Capture the cell that displays the provided text and extract its [X, Y] central coordinate. 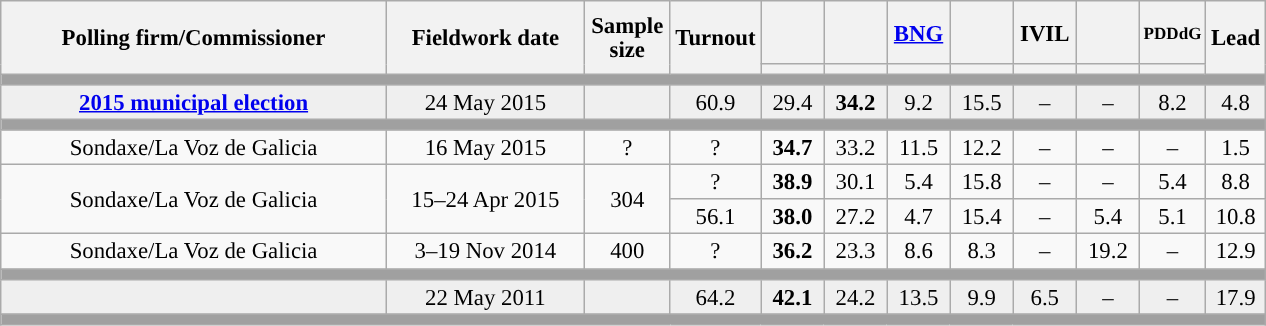
42.1 [792, 296]
17.9 [1236, 296]
3–19 Nov 2014 [485, 252]
15.8 [982, 182]
29.4 [792, 102]
23.3 [856, 252]
19.2 [1108, 252]
5.1 [1172, 218]
8.8 [1236, 182]
60.9 [716, 102]
15.4 [982, 218]
12.2 [982, 148]
10.8 [1236, 218]
38.9 [792, 182]
13.5 [918, 296]
Turnout [716, 38]
Sample size [627, 38]
22 May 2011 [485, 296]
27.2 [856, 218]
24.2 [856, 296]
400 [627, 252]
38.0 [792, 218]
36.2 [792, 252]
1.5 [1236, 148]
24 May 2015 [485, 102]
8.2 [1172, 102]
Fieldwork date [485, 38]
9.9 [982, 296]
15.5 [982, 102]
34.7 [792, 148]
9.2 [918, 102]
11.5 [918, 148]
PDDdG [1172, 32]
33.2 [856, 148]
6.5 [1044, 296]
2015 municipal election [194, 102]
8.6 [918, 252]
34.2 [856, 102]
30.1 [856, 182]
16 May 2015 [485, 148]
56.1 [716, 218]
8.3 [982, 252]
IVIL [1044, 32]
Polling firm/Commissioner [194, 38]
Lead [1236, 38]
15–24 Apr 2015 [485, 200]
4.8 [1236, 102]
64.2 [716, 296]
304 [627, 200]
BNG [918, 32]
12.9 [1236, 252]
4.7 [918, 218]
